Determine the (x, y) coordinate at the center of the cell enclosing the given text.  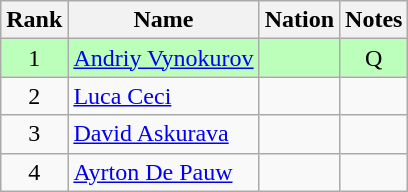
2 (34, 96)
Notes (374, 20)
Luca Ceci (164, 96)
4 (34, 172)
3 (34, 134)
Q (374, 58)
Rank (34, 20)
Name (164, 20)
David Askurava (164, 134)
Nation (299, 20)
Ayrton De Pauw (164, 172)
1 (34, 58)
Andriy Vynokurov (164, 58)
